Locate the cell with the specified text and output its [x, y] center coordinate. 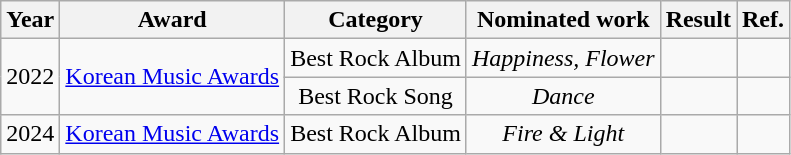
Happiness, Flower [563, 58]
Category [376, 20]
2022 [30, 77]
Year [30, 20]
Best Rock Song [376, 96]
Dance [563, 96]
Ref. [762, 20]
2024 [30, 134]
Result [698, 20]
Award [172, 20]
Nominated work [563, 20]
Fire & Light [563, 134]
